Search for the cell housing the specified text and yield its (x, y) center coordinate. 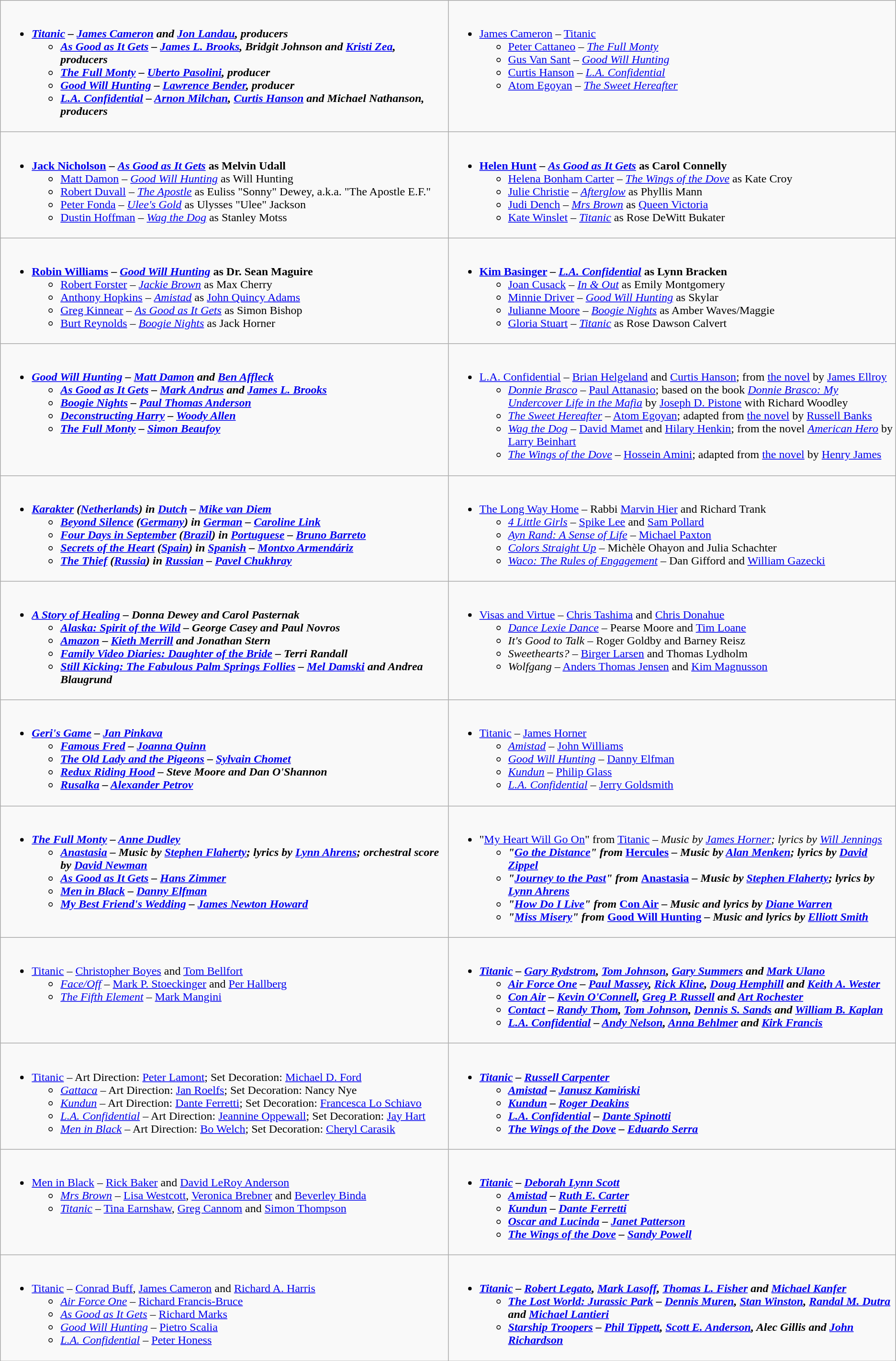
Titanic – Russell CarpenterAmistad – Janusz KamińskiKundun – Roger DeakinsL.A. Confidential – Dante SpinottiThe Wings of the Dove – Eduardo Serra (672, 1096)
Titanic – Deborah Lynn ScottAmistad – Ruth E. CarterKundun – Dante FerrettiOscar and Lucinda – Janet PattersonThe Wings of the Dove – Sandy Powell (672, 1202)
Titanic – James HornerAmistad – John WilliamsGood Will Hunting – Danny ElfmanKundun – Philip GlassL.A. Confidential – Jerry Goldsmith (672, 753)
Titanic – Christopher Boyes and Tom BellfortFace/Off – Mark P. Stoeckinger and Per HallbergThe Fifth Element – Mark Mangini (224, 990)
